Pinpoint the cell where the given text exists, returning its [X, Y] midpoint coordinate. 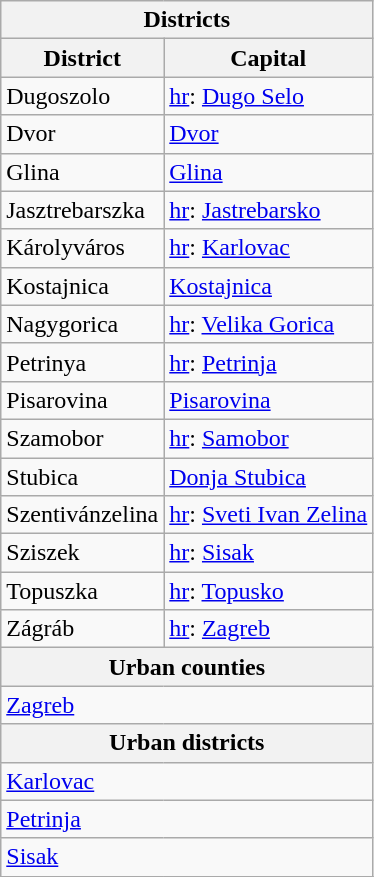
hr: Samobor [268, 438]
hr: Zagreb [268, 629]
hr: Sisak [268, 553]
Zagreb [187, 705]
Károlyváros [82, 248]
hr: Karlovac [268, 248]
Urban counties [187, 667]
Sisak [187, 857]
Stubica [82, 477]
Dugoszolo [82, 96]
Topuszka [82, 591]
Donja Stubica [268, 477]
Szentivánzelina [82, 515]
Petrinya [82, 362]
Zágráb [82, 629]
Szamobor [82, 438]
Capital [268, 58]
hr: Topusko [268, 591]
Sziszek [82, 553]
Nagygorica [82, 324]
Karlovac [187, 781]
Districts [187, 20]
Petrinja [187, 819]
hr: Petrinja [268, 362]
hr: Jastrebarsko [268, 210]
hr: Velika Gorica [268, 324]
hr: Dugo Selo [268, 96]
District [82, 58]
Jasztrebarszka [82, 210]
hr: Sveti Ivan Zelina [268, 515]
Urban districts [187, 743]
